Provide the [x, y] coordinate of the cell's center where the given text is located.  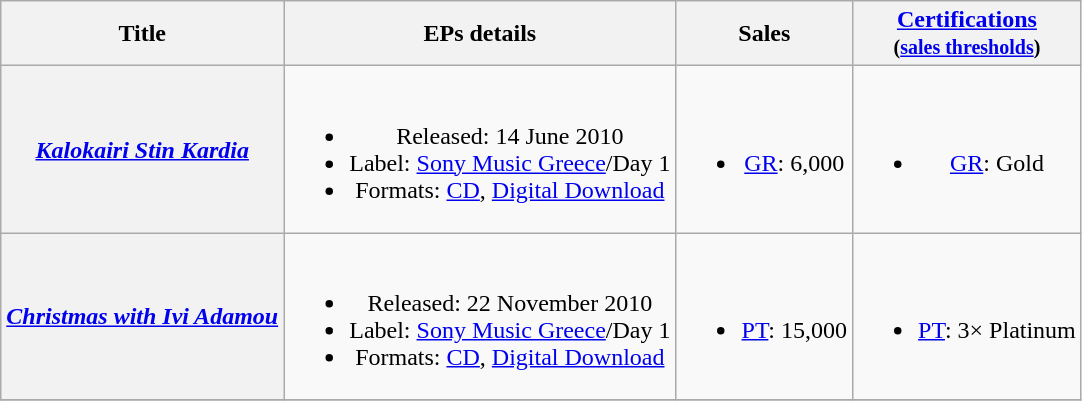
Certifications(sales thresholds) [968, 34]
Released: 14 June 2010Label: Sony Music Greece/Day 1Formats: CD, Digital Download [480, 150]
Released: 22 November 2010Label: Sony Music Greece/Day 1Formats: CD, Digital Download [480, 316]
Kalokairi Stin Kardia [142, 150]
PT: 15,000 [764, 316]
Sales [764, 34]
GR: Gold [968, 150]
GR: 6,000 [764, 150]
PT: 3× Platinum [968, 316]
Title [142, 34]
EPs details [480, 34]
Christmas with Ivi Adamou [142, 316]
